Find where the given text appears and provide that cell's center as (x, y) coordinate. 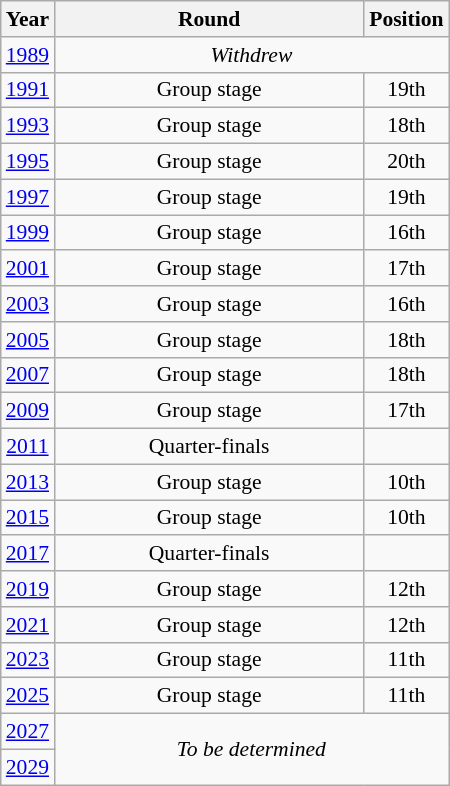
2019 (28, 589)
2007 (28, 375)
2027 (28, 732)
2001 (28, 269)
2015 (28, 518)
2017 (28, 554)
2021 (28, 625)
2009 (28, 411)
2029 (28, 767)
Year (28, 19)
Withdrew (252, 55)
1991 (28, 90)
2003 (28, 304)
2005 (28, 340)
2013 (28, 482)
1989 (28, 55)
1993 (28, 126)
1999 (28, 233)
2025 (28, 696)
Round (209, 19)
1997 (28, 197)
2011 (28, 447)
1995 (28, 162)
Position (406, 19)
2023 (28, 660)
To be determined (252, 750)
20th (406, 162)
